Capture the cell that displays the provided text and extract its (x, y) central coordinate. 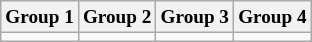
Group 1 (40, 17)
Group 2 (117, 17)
Group 3 (195, 17)
Group 4 (273, 17)
